Find where the given text appears and provide that cell's center as (x, y) coordinate. 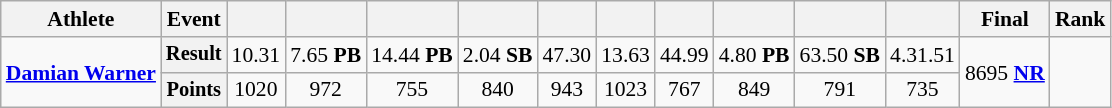
4.80 PB (754, 55)
14.44 PB (412, 55)
767 (684, 90)
972 (326, 90)
1020 (256, 90)
47.30 (568, 55)
Result (194, 55)
13.63 (626, 55)
Points (194, 90)
7.65 PB (326, 55)
1023 (626, 90)
Damian Warner (81, 72)
Event (194, 19)
Rank (1080, 19)
Final (1005, 19)
849 (754, 90)
44.99 (684, 55)
63.50 SB (840, 55)
8695 NR (1005, 72)
840 (498, 90)
Athlete (81, 19)
4.31.51 (922, 55)
2.04 SB (498, 55)
791 (840, 90)
755 (412, 90)
735 (922, 90)
943 (568, 90)
10.31 (256, 55)
